Identify which cell holds the provided text, then report its (x, y) central coordinate. 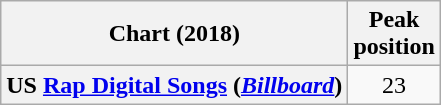
23 (394, 85)
Chart (2018) (174, 34)
Peakposition (394, 34)
US Rap Digital Songs (Billboard) (174, 85)
